Locate the cell with the specified text and output its [x, y] center coordinate. 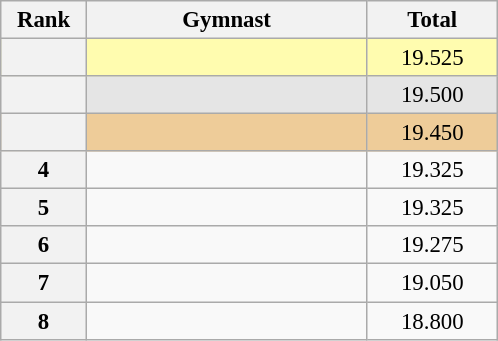
18.800 [432, 321]
19.275 [432, 245]
Rank [44, 20]
Total [432, 20]
4 [44, 170]
6 [44, 245]
19.500 [432, 95]
7 [44, 283]
8 [44, 321]
19.450 [432, 133]
19.525 [432, 58]
19.050 [432, 283]
Gymnast [226, 20]
5 [44, 208]
